Pinpoint the cell where the given text exists, returning its [x, y] midpoint coordinate. 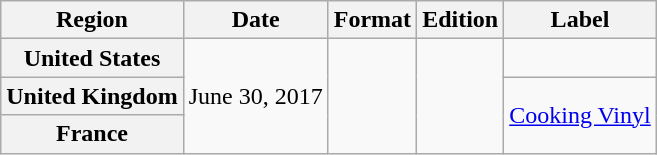
United States [92, 58]
Format [372, 20]
United Kingdom [92, 96]
Region [92, 20]
Label [580, 20]
France [92, 134]
Date [256, 20]
June 30, 2017 [256, 96]
Cooking Vinyl [580, 115]
Edition [460, 20]
